Locate the cell with the specified text and output its [x, y] center coordinate. 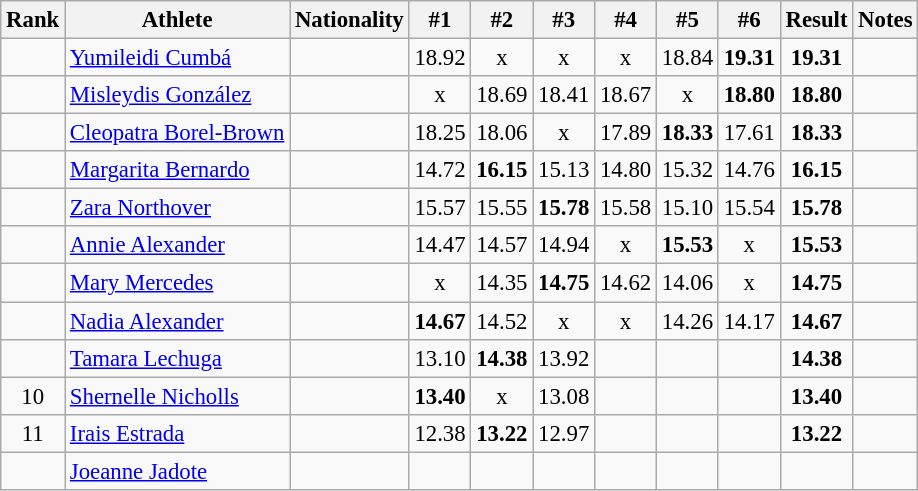
15.57 [440, 208]
14.80 [626, 170]
14.72 [440, 170]
18.67 [626, 95]
14.35 [502, 283]
#4 [626, 20]
#6 [749, 20]
18.25 [440, 133]
15.55 [502, 208]
#5 [687, 20]
Margarita Bernardo [178, 170]
18.69 [502, 95]
Joeanne Jadote [178, 471]
15.32 [687, 170]
15.58 [626, 208]
14.52 [502, 321]
10 [33, 396]
14.57 [502, 245]
18.92 [440, 58]
13.92 [564, 358]
14.47 [440, 245]
Tamara Lechuga [178, 358]
14.06 [687, 283]
#2 [502, 20]
12.97 [564, 433]
Zara Northover [178, 208]
Annie Alexander [178, 245]
Cleopatra Borel-Brown [178, 133]
Misleydis González [178, 95]
14.76 [749, 170]
14.62 [626, 283]
Rank [33, 20]
14.17 [749, 321]
Athlete [178, 20]
15.54 [749, 208]
#3 [564, 20]
14.94 [564, 245]
18.06 [502, 133]
18.41 [564, 95]
Result [816, 20]
15.10 [687, 208]
13.10 [440, 358]
17.61 [749, 133]
Nadia Alexander [178, 321]
14.26 [687, 321]
Yumileidi Cumbá [178, 58]
Shernelle Nicholls [178, 396]
18.84 [687, 58]
11 [33, 433]
13.08 [564, 396]
Irais Estrada [178, 433]
15.13 [564, 170]
Nationality [350, 20]
17.89 [626, 133]
Notes [886, 20]
Mary Mercedes [178, 283]
#1 [440, 20]
12.38 [440, 433]
